Search for the cell housing the specified text and yield its [X, Y] center coordinate. 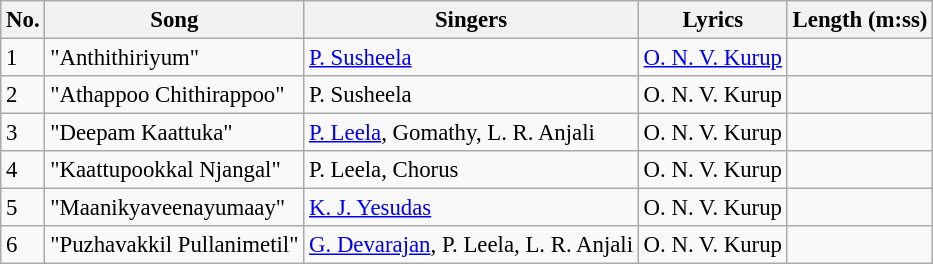
4 [23, 170]
"Maanikyaveenayumaay" [174, 208]
Length (m:ss) [860, 20]
Lyrics [712, 20]
P. Leela, Gomathy, L. R. Anjali [472, 133]
G. Devarajan, P. Leela, L. R. Anjali [472, 245]
"Kaattupookkal Njangal" [174, 170]
"Deepam Kaattuka" [174, 133]
1 [23, 58]
"Athappoo Chithirappoo" [174, 95]
P. Leela, Chorus [472, 170]
5 [23, 208]
3 [23, 133]
"Puzhavakkil Pullanimetil" [174, 245]
K. J. Yesudas [472, 208]
No. [23, 20]
6 [23, 245]
Song [174, 20]
Singers [472, 20]
"Anthithiriyum" [174, 58]
2 [23, 95]
